Provide the (X, Y) coordinate of the cell's center where the given text is located.  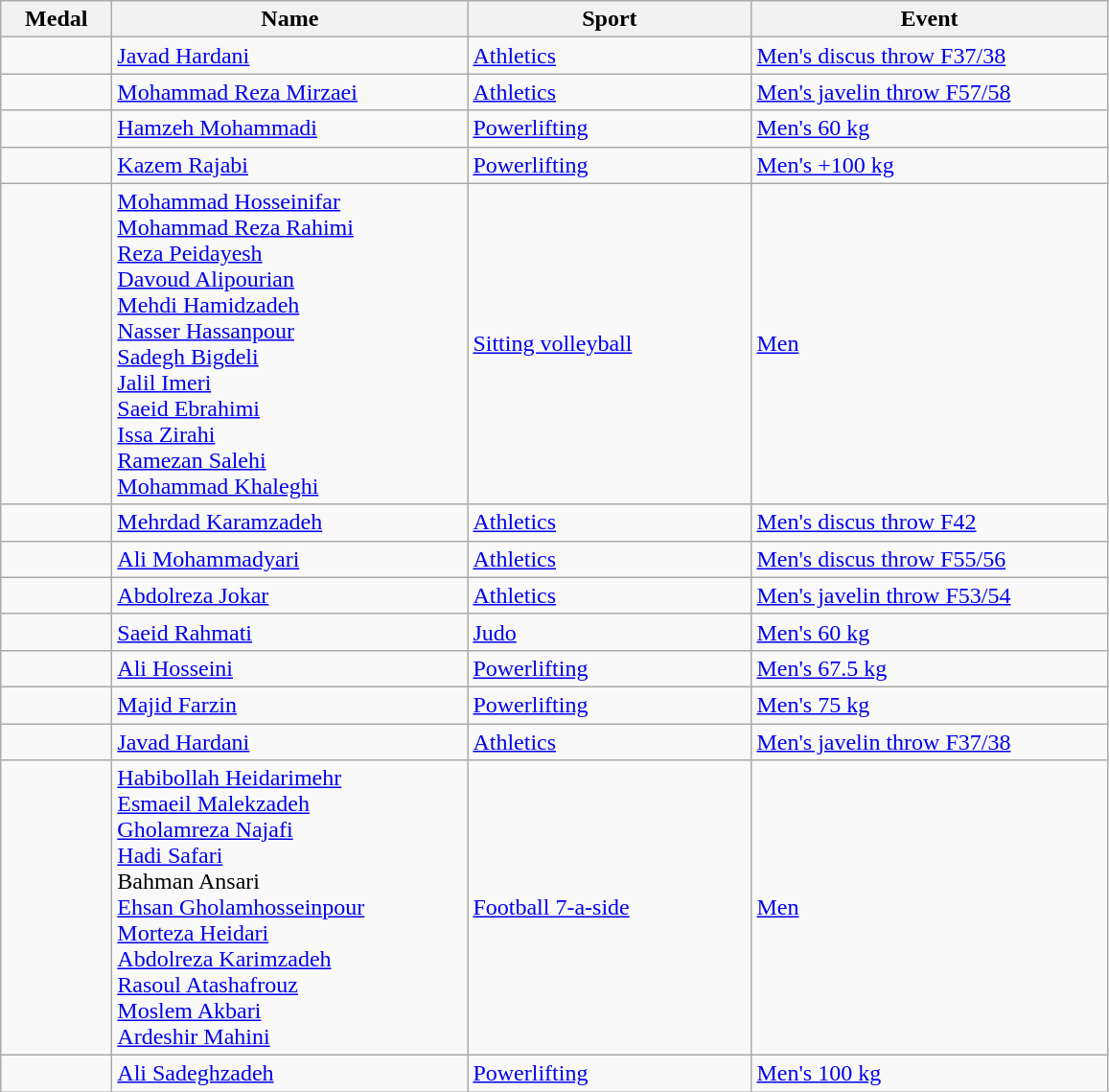
Men's discus throw F42 (930, 523)
Hamzeh Mohammadi (289, 128)
Men's discus throw F55/56 (930, 559)
Event (930, 19)
Men's 75 kg (930, 705)
Judo (610, 632)
Mohammad Reza Mirzaei (289, 92)
Men's +100 kg (930, 165)
Majid Farzin (289, 705)
Men's javelin throw F37/38 (930, 741)
Men's 67.5 kg (930, 668)
Sitting volleyball (610, 343)
Kazem Rajabi (289, 165)
Ali Mohammadyari (289, 559)
Sport (610, 19)
Abdolreza Jokar (289, 595)
Men's javelin throw F53/54 (930, 595)
Ali Hosseini (289, 668)
Ali Sadeghzadeh (289, 1074)
Name (289, 19)
Medal (57, 19)
Men's discus throw F37/38 (930, 56)
Mehrdad Karamzadeh (289, 523)
Men's 100 kg (930, 1074)
Men's javelin throw F57/58 (930, 92)
Football 7-a-side (610, 908)
Saeid Rahmati (289, 632)
